Determine the [x, y] coordinate at the center of the cell enclosing the given text.  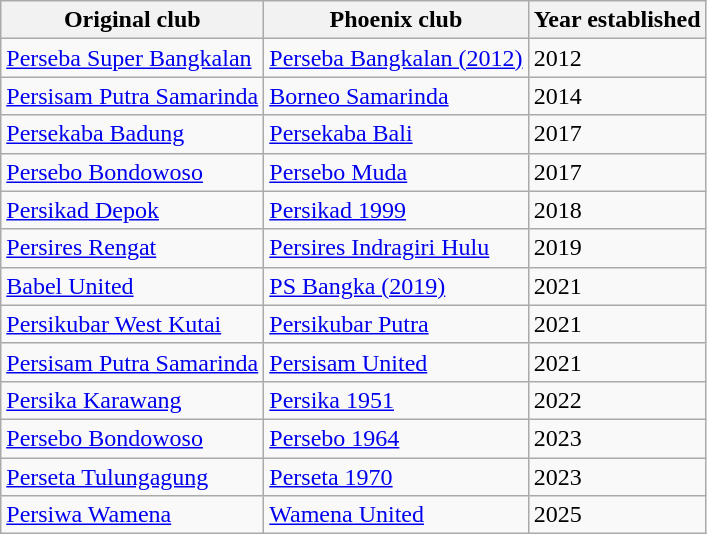
Persikubar West Kutai [132, 324]
Perseba Super Bangkalan [132, 58]
2019 [617, 248]
Babel United [132, 286]
Persires Indragiri Hulu [396, 248]
Perseta 1970 [396, 477]
Original club [132, 20]
Phoenix club [396, 20]
Persekaba Bali [396, 134]
Persikad 1999 [396, 210]
Borneo Samarinda [396, 96]
2012 [617, 58]
Persebo 1964 [396, 438]
Persiwa Wamena [132, 515]
Persika Karawang [132, 400]
Persikubar Putra [396, 324]
Year established [617, 20]
PS Bangka (2019) [396, 286]
Persikad Depok [132, 210]
Wamena United [396, 515]
2018 [617, 210]
2022 [617, 400]
Perseta Tulungagung [132, 477]
2014 [617, 96]
Persisam United [396, 362]
Persebo Muda [396, 172]
Persires Rengat [132, 248]
Persika 1951 [396, 400]
2025 [617, 515]
Perseba Bangkalan (2012) [396, 58]
Persekaba Badung [132, 134]
